Detect which cell encompasses the target text, then output its [x, y] center coordinate. 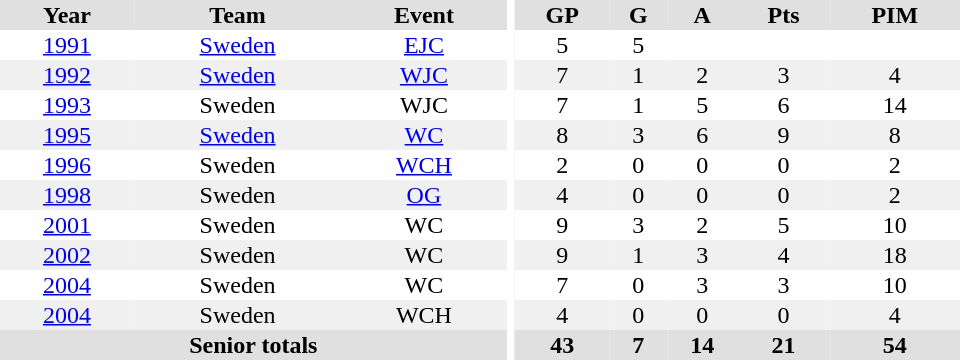
OG [424, 195]
18 [895, 255]
Senior totals [254, 345]
A [702, 15]
1995 [67, 135]
EJC [424, 45]
1996 [67, 165]
1992 [67, 75]
1991 [67, 45]
1998 [67, 195]
43 [562, 345]
Team [238, 15]
Pts [784, 15]
1993 [67, 105]
21 [784, 345]
G [638, 15]
2002 [67, 255]
Year [67, 15]
2001 [67, 225]
PIM [895, 15]
Event [424, 15]
54 [895, 345]
GP [562, 15]
